Find where the given text appears and provide that cell's center as (x, y) coordinate. 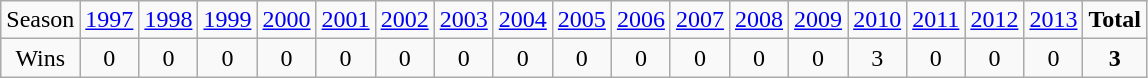
2006 (640, 20)
2013 (1054, 20)
1997 (110, 20)
2008 (758, 20)
2005 (582, 20)
2004 (522, 20)
Total (1115, 20)
2001 (346, 20)
2011 (936, 20)
2007 (700, 20)
2009 (818, 20)
2012 (994, 20)
2000 (286, 20)
2010 (878, 20)
1999 (228, 20)
Season (40, 20)
2003 (464, 20)
1998 (168, 20)
2002 (404, 20)
Wins (40, 58)
